Search for the cell housing the specified text and yield its [X, Y] center coordinate. 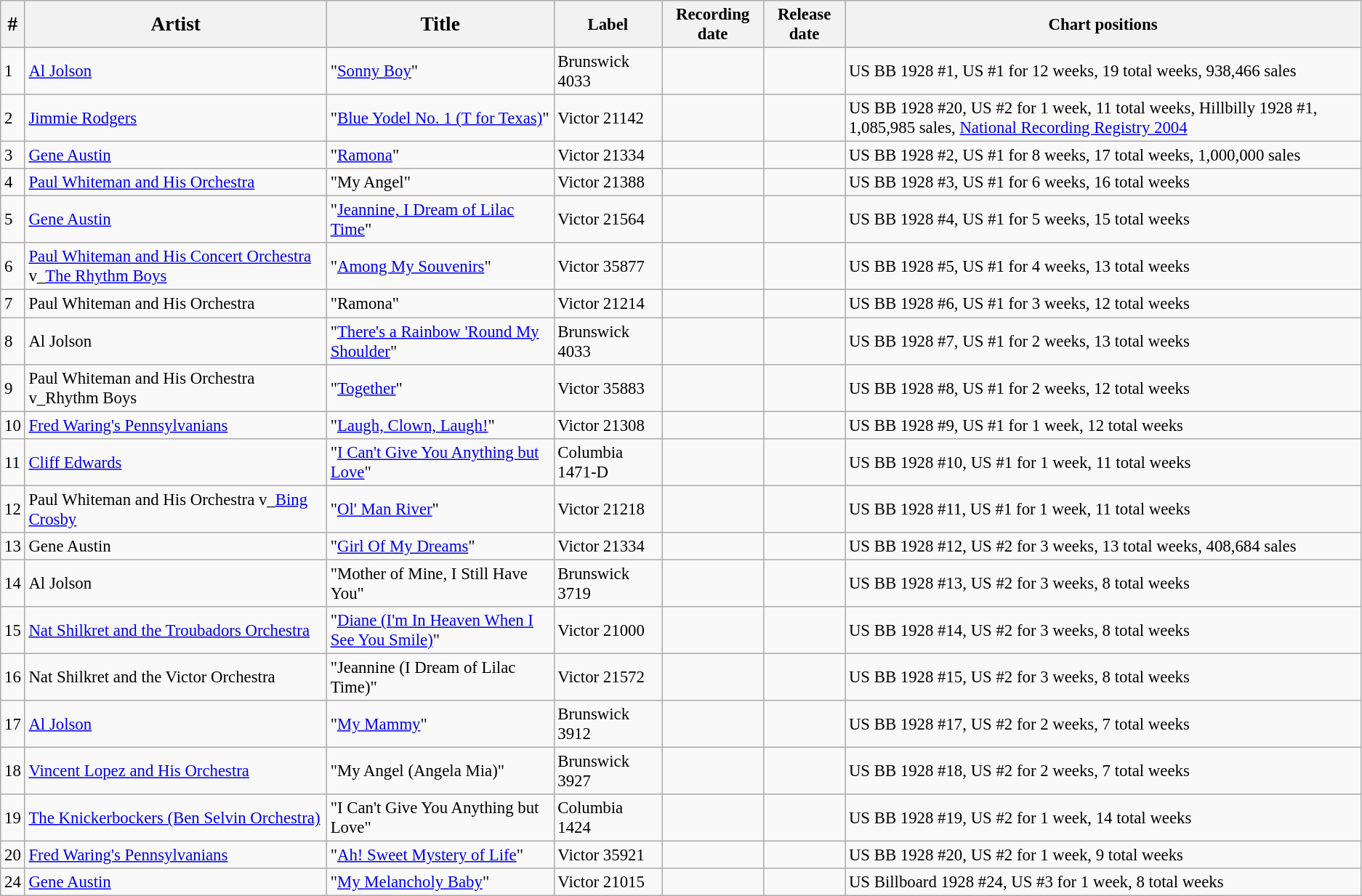
Victor 21214 [608, 304]
5 [13, 219]
12 [13, 509]
Victor 21142 [608, 118]
"Together" [440, 388]
Columbia 1471-D [608, 462]
US BB 1928 #1, US #1 for 12 weeks, 19 total weeks, 938,466 sales [1103, 71]
Paul Whiteman and His Concert Orchestra v_The Rhythm Boys [176, 266]
US BB 1928 #11, US #1 for 1 week, 11 total weeks [1103, 509]
Brunswick 3719 [608, 583]
7 [13, 304]
Brunswick 3927 [608, 772]
"My Angel (Angela Mia)" [440, 772]
13 [13, 546]
"Sonny Boy" [440, 71]
US Billboard 1928 #24, US #3 for 1 week, 8 total weeks [1103, 882]
US BB 1928 #4, US #1 for 5 weeks, 15 total weeks [1103, 219]
Victor 21572 [608, 677]
"Ol' Man River" [440, 509]
US BB 1928 #15, US #2 for 3 weeks, 8 total weeks [1103, 677]
Brunswick 3912 [608, 724]
14 [13, 583]
US BB 1928 #19, US #2 for 1 week, 14 total weeks [1103, 818]
US BB 1928 #10, US #1 for 1 week, 11 total weeks [1103, 462]
US BB 1928 #2, US #1 for 8 weeks, 17 total weeks, 1,000,000 sales [1103, 156]
US BB 1928 #20, US #2 for 1 week, 11 total weeks, Hillbilly 1928 #1, 1,085,985 sales, National Recording Registry 2004 [1103, 118]
1 [13, 71]
US BB 1928 #8, US #1 for 2 weeks, 12 total weeks [1103, 388]
Columbia 1424 [608, 818]
Victor 21218 [608, 509]
Victor 21015 [608, 882]
15 [13, 631]
24 [13, 882]
Vincent Lopez and His Orchestra [176, 772]
Victor 21388 [608, 182]
Jimmie Rodgers [176, 118]
US BB 1928 #6, US #1 for 3 weeks, 12 total weeks [1103, 304]
US BB 1928 #17, US #2 for 2 weeks, 7 total weeks [1103, 724]
3 [13, 156]
10 [13, 425]
US BB 1928 #5, US #1 for 4 weeks, 13 total weeks [1103, 266]
Paul Whiteman and His Orchestra v_Bing Crosby [176, 509]
US BB 1928 #12, US #2 for 3 weeks, 13 total weeks, 408,684 sales [1103, 546]
Recording date [713, 25]
Nat Shilkret and the Victor Orchestra [176, 677]
11 [13, 462]
"Mother of Mine, I Still Have You" [440, 583]
"Jeannine (I Dream of Lilac Time)" [440, 677]
16 [13, 677]
19 [13, 818]
Victor 21000 [608, 631]
"Girl Of My Dreams" [440, 546]
"Among My Souvenirs" [440, 266]
Victor 35877 [608, 266]
20 [13, 855]
"Blue Yodel No. 1 (T for Texas)" [440, 118]
Paul Whiteman and His Orchestra v_Rhythm Boys [176, 388]
"Jeannine, I Dream of Lilac Time" [440, 219]
Artist [176, 25]
Release date [805, 25]
US BB 1928 #3, US #1 for 6 weeks, 16 total weeks [1103, 182]
US BB 1928 #9, US #1 for 1 week, 12 total weeks [1103, 425]
Chart positions [1103, 25]
US BB 1928 #7, US #1 for 2 weeks, 13 total weeks [1103, 342]
"Diane (I'm In Heaven When I See You Smile)" [440, 631]
"There's a Rainbow 'Round My Shoulder" [440, 342]
Label [608, 25]
9 [13, 388]
US BB 1928 #14, US #2 for 3 weeks, 8 total weeks [1103, 631]
US BB 1928 #20, US #2 for 1 week, 9 total weeks [1103, 855]
Victor 35921 [608, 855]
"My Angel" [440, 182]
17 [13, 724]
The Knickerbockers (Ben Selvin Orchestra) [176, 818]
18 [13, 772]
US BB 1928 #18, US #2 for 2 weeks, 7 total weeks [1103, 772]
"My Mammy" [440, 724]
Victor 21564 [608, 219]
Title [440, 25]
Victor 21308 [608, 425]
Victor 35883 [608, 388]
Cliff Edwards [176, 462]
# [13, 25]
"Laugh, Clown, Laugh!" [440, 425]
8 [13, 342]
"Ah! Sweet Mystery of Life" [440, 855]
Nat Shilkret and the Troubadors Orchestra [176, 631]
6 [13, 266]
US BB 1928 #13, US #2 for 3 weeks, 8 total weeks [1103, 583]
4 [13, 182]
2 [13, 118]
"My Melancholy Baby" [440, 882]
